Capture the cell that displays the provided text and extract its (X, Y) central coordinate. 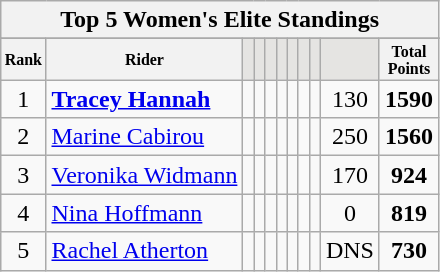
4 (24, 213)
Rank (24, 60)
Marine Cabirou (144, 137)
924 (408, 175)
DNS (350, 251)
170 (350, 175)
Top 5 Women's Elite Standings (220, 20)
1560 (408, 137)
Veronika Widmann (144, 175)
130 (350, 99)
Rachel Atherton (144, 251)
Tracey Hannah (144, 99)
819 (408, 213)
1590 (408, 99)
Nina Hoffmann (144, 213)
2 (24, 137)
5 (24, 251)
Rider (144, 60)
730 (408, 251)
3 (24, 175)
250 (350, 137)
1 (24, 99)
TotalPoints (408, 60)
0 (350, 213)
